Capture the cell that displays the provided text and extract its (x, y) central coordinate. 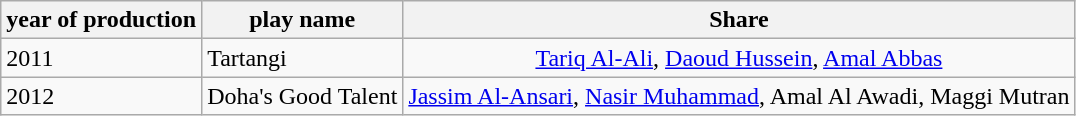
Doha's Good Talent (302, 96)
Tartangi (302, 58)
2012 (102, 96)
Jassim Al-Ansari, Nasir Muhammad, Amal Al Awadi, Maggi Mutran (739, 96)
Tariq Al-Ali, Daoud Hussein, Amal Abbas (739, 58)
play name (302, 20)
2011 (102, 58)
year of production (102, 20)
Share (739, 20)
